Locate the cell with the specified text and output its [X, Y] center coordinate. 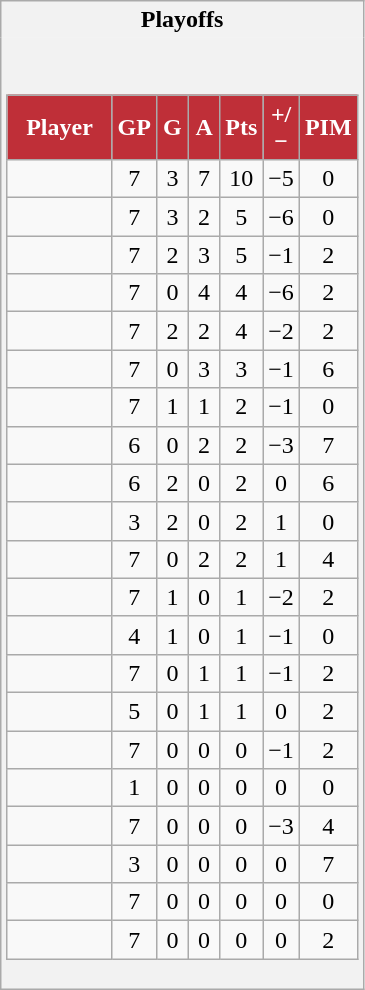
PIM [328, 128]
GP [134, 128]
Playoffs [182, 20]
Pts [242, 128]
Player [60, 128]
A [204, 128]
G [172, 128]
+/− [282, 128]
−5 [282, 179]
10 [242, 179]
